Output the (X, Y) coordinate of the center of the cell containing the given text.  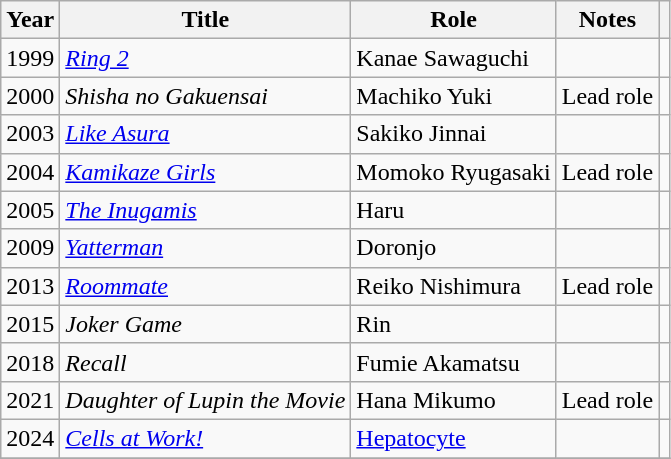
Shisha no Gakuensai (206, 96)
Like Asura (206, 134)
1999 (30, 58)
Daughter of Lupin the Movie (206, 400)
Title (206, 20)
Haru (454, 210)
Momoko Ryugasaki (454, 172)
Roommate (206, 286)
Kanae Sawaguchi (454, 58)
Notes (607, 20)
Reiko Nishimura (454, 286)
2004 (30, 172)
Year (30, 20)
Rin (454, 324)
Fumie Akamatsu (454, 362)
Kamikaze Girls (206, 172)
Sakiko Jinnai (454, 134)
Hana Mikumo (454, 400)
2013 (30, 286)
2024 (30, 438)
2015 (30, 324)
Ring 2 (206, 58)
The Inugamis (206, 210)
2005 (30, 210)
Hepatocyte (454, 438)
2021 (30, 400)
2009 (30, 248)
Role (454, 20)
Machiko Yuki (454, 96)
2018 (30, 362)
Doronjo (454, 248)
Joker Game (206, 324)
Cells at Work! (206, 438)
2003 (30, 134)
Recall (206, 362)
Yatterman (206, 248)
2000 (30, 96)
